Provide the (X, Y) coordinate of the cell's center where the given text is located.  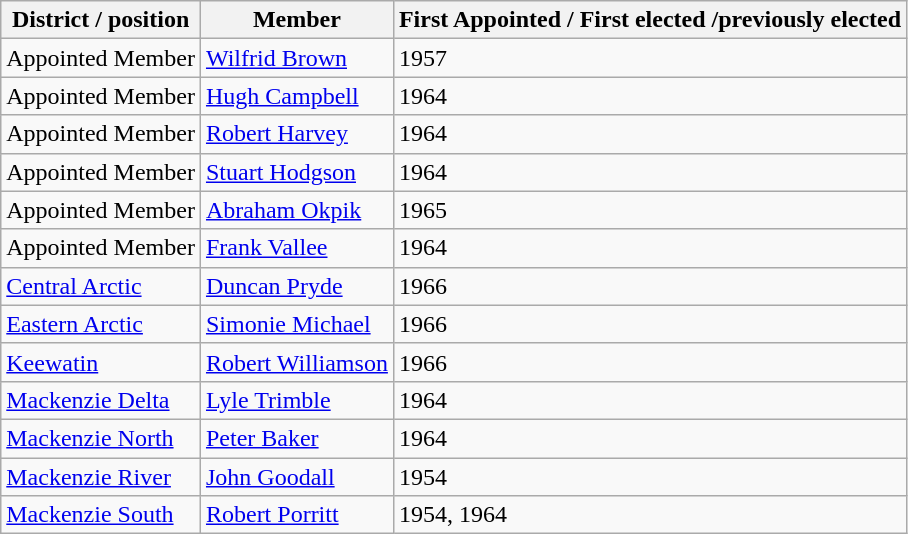
Lyle Trimble (296, 400)
Stuart Hodgson (296, 172)
Frank Vallee (296, 248)
Mackenzie River (101, 477)
Wilfrid Brown (296, 58)
Duncan Pryde (296, 286)
John Goodall (296, 477)
Robert Williamson (296, 362)
Mackenzie South (101, 515)
District / position (101, 20)
Mackenzie North (101, 438)
1954, 1964 (650, 515)
Central Arctic (101, 286)
Keewatin (101, 362)
Robert Harvey (296, 134)
Abraham Okpik (296, 210)
Eastern Arctic (101, 324)
Hugh Campbell (296, 96)
1965 (650, 210)
First Appointed / First elected /previously elected (650, 20)
1954 (650, 477)
Member (296, 20)
Mackenzie Delta (101, 400)
1957 (650, 58)
Peter Baker (296, 438)
Simonie Michael (296, 324)
Robert Porritt (296, 515)
